For the text-containing cell, return its midpoint in [X, Y] coordinate format. 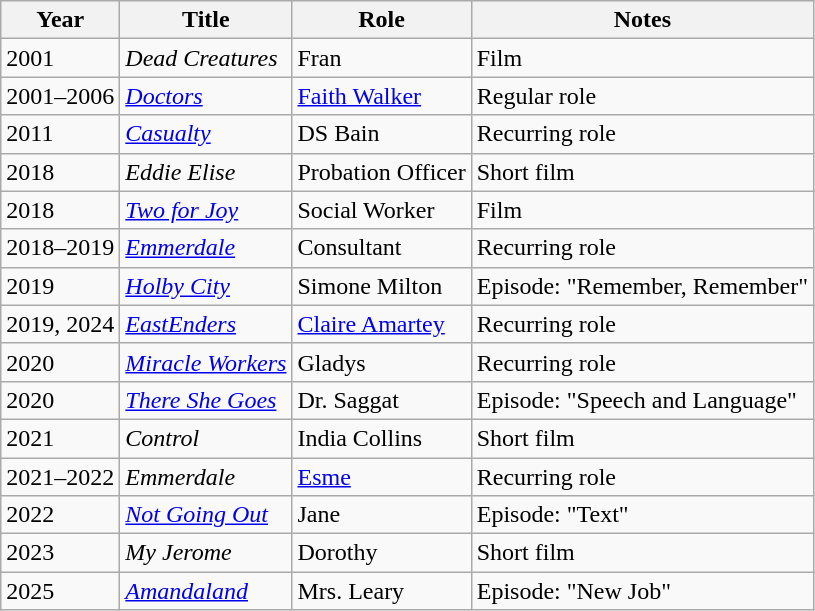
There She Goes [206, 400]
Episode: "Remember, Remember" [642, 286]
Social Worker [382, 210]
Amandaland [206, 591]
2001–2006 [60, 96]
2011 [60, 134]
2021 [60, 438]
India Collins [382, 438]
2001 [60, 58]
DS Bain [382, 134]
Dorothy [382, 553]
2019, 2024 [60, 324]
2021–2022 [60, 477]
Episode: "Speech and Language" [642, 400]
2023 [60, 553]
Gladys [382, 362]
Mrs. Leary [382, 591]
Fran [382, 58]
Probation Officer [382, 172]
Esme [382, 477]
Simone Milton [382, 286]
Doctors [206, 96]
My Jerome [206, 553]
Episode: "New Job" [642, 591]
2018–2019 [60, 248]
2025 [60, 591]
Holby City [206, 286]
Claire Amartey [382, 324]
EastEnders [206, 324]
Dead Creatures [206, 58]
Casualty [206, 134]
Regular role [642, 96]
Control [206, 438]
Miracle Workers [206, 362]
Faith Walker [382, 96]
Two for Joy [206, 210]
Dr. Saggat [382, 400]
Title [206, 20]
Not Going Out [206, 515]
Jane [382, 515]
2019 [60, 286]
Year [60, 20]
Notes [642, 20]
Consultant [382, 248]
Episode: "Text" [642, 515]
2022 [60, 515]
Role [382, 20]
Eddie Elise [206, 172]
